Identify which cell holds the provided text, then report its [X, Y] central coordinate. 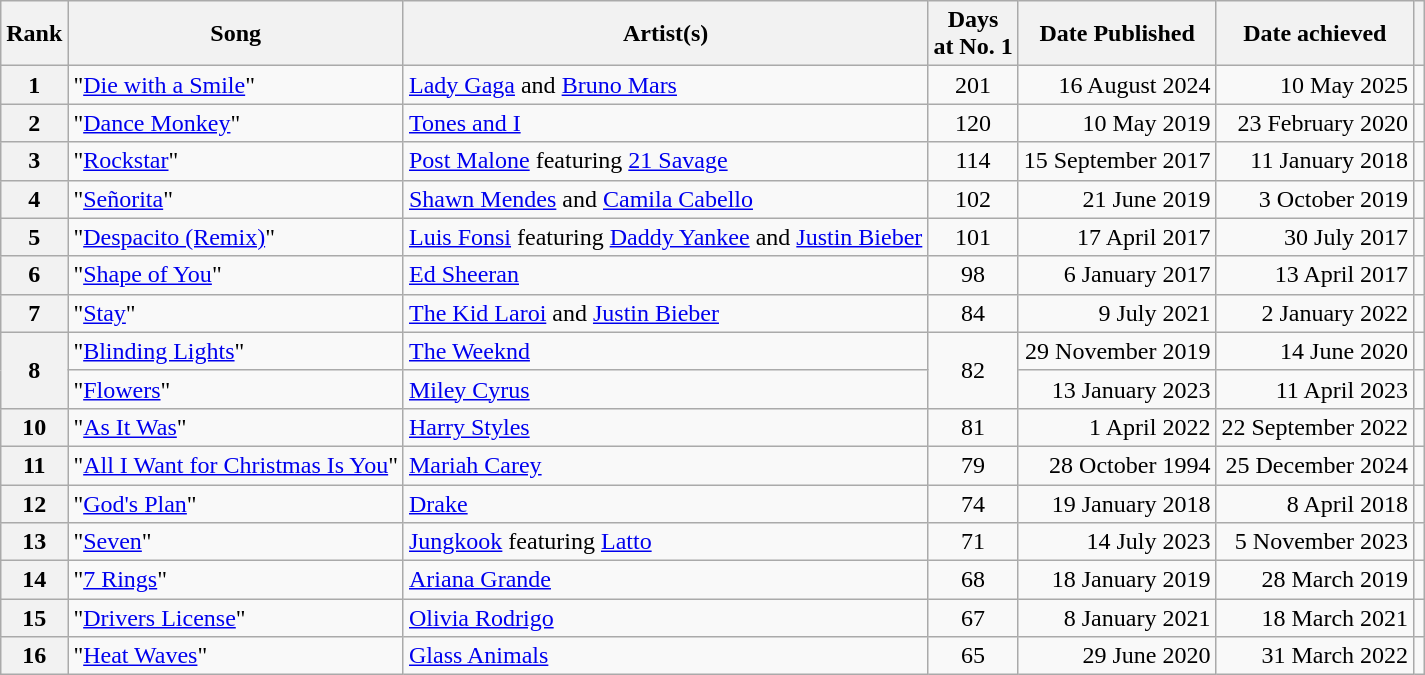
Post Malone featuring 21 Savage [665, 161]
11 April 2023 [1315, 389]
82 [973, 370]
"Die with a Smile" [236, 85]
19 January 2018 [1117, 503]
Glass Animals [665, 656]
84 [973, 313]
16 August 2024 [1117, 85]
22 September 2022 [1315, 427]
15 [34, 618]
67 [973, 618]
10 May 2025 [1315, 85]
"7 Rings" [236, 580]
18 January 2019 [1117, 580]
13 January 2023 [1117, 389]
Mariah Carey [665, 465]
74 [973, 503]
14 July 2023 [1117, 542]
13 April 2017 [1315, 275]
Ariana Grande [665, 580]
Luis Fonsi featuring Daddy Yankee and Justin Bieber [665, 237]
Jungkook featuring Latto [665, 542]
5 [34, 237]
15 September 2017 [1117, 161]
3 [34, 161]
Miley Cyrus [665, 389]
3 October 2019 [1315, 199]
8 April 2018 [1315, 503]
"Señorita" [236, 199]
Rank [34, 34]
7 [34, 313]
Date achieved [1315, 34]
14 [34, 580]
6 January 2017 [1117, 275]
10 May 2019 [1117, 123]
11 January 2018 [1315, 161]
81 [973, 427]
Daysat No. 1 [973, 34]
10 [34, 427]
25 December 2024 [1315, 465]
12 [34, 503]
98 [973, 275]
The Kid Laroi and Justin Bieber [665, 313]
"As It Was" [236, 427]
16 [34, 656]
"Stay" [236, 313]
30 July 2017 [1315, 237]
Ed Sheeran [665, 275]
31 March 2022 [1315, 656]
"Rockstar" [236, 161]
Tones and I [665, 123]
1 April 2022 [1117, 427]
1 [34, 85]
102 [973, 199]
5 November 2023 [1315, 542]
2 January 2022 [1315, 313]
4 [34, 199]
"Heat Waves" [236, 656]
114 [973, 161]
Harry Styles [665, 427]
Song [236, 34]
28 March 2019 [1315, 580]
"Shape of You" [236, 275]
29 June 2020 [1117, 656]
9 July 2021 [1117, 313]
28 October 1994 [1117, 465]
11 [34, 465]
Shawn Mendes and Camila Cabello [665, 199]
79 [973, 465]
18 March 2021 [1315, 618]
2 [34, 123]
The Weeknd [665, 351]
"Dance Monkey" [236, 123]
Olivia Rodrigo [665, 618]
71 [973, 542]
65 [973, 656]
"All I Want for Christmas Is You" [236, 465]
101 [973, 237]
Date Published [1117, 34]
17 April 2017 [1117, 237]
68 [973, 580]
29 November 2019 [1117, 351]
8 January 2021 [1117, 618]
"Flowers" [236, 389]
14 June 2020 [1315, 351]
Artist(s) [665, 34]
6 [34, 275]
"God's Plan" [236, 503]
201 [973, 85]
8 [34, 370]
Lady Gaga and Bruno Mars [665, 85]
Drake [665, 503]
13 [34, 542]
"Drivers License" [236, 618]
21 June 2019 [1117, 199]
"Blinding Lights" [236, 351]
"Seven" [236, 542]
"Despacito (Remix)" [236, 237]
23 February 2020 [1315, 123]
120 [973, 123]
